Capture the cell that displays the provided text and extract its (x, y) central coordinate. 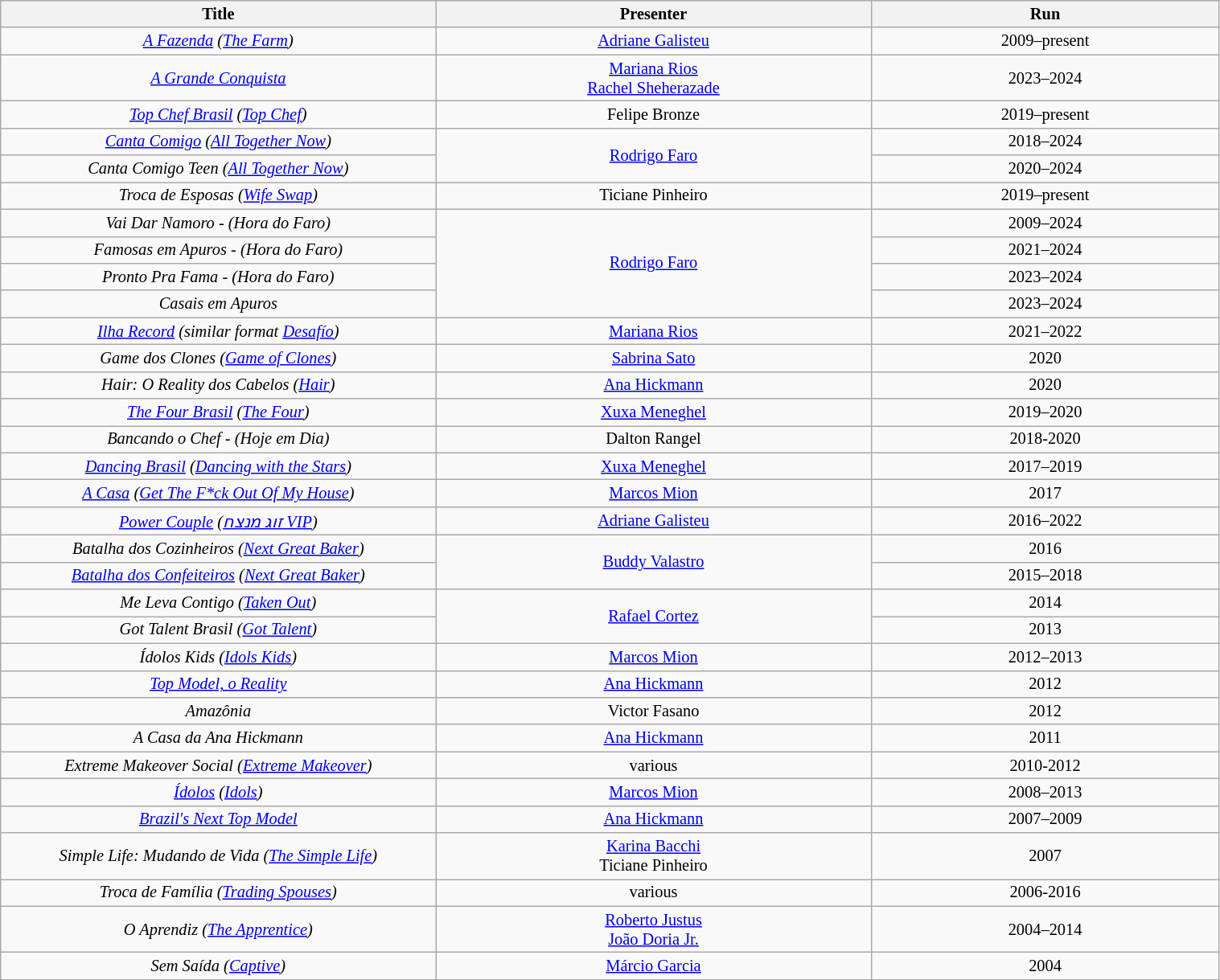
O Aprendiz (The Apprentice) (219, 929)
Batalha dos Cozinheiros (Next Great Baker) (219, 548)
The Four Brasil (The Four) (219, 412)
Pronto Pra Fama - (Hora do Faro) (219, 277)
A Casa da Ana Hickmann (219, 738)
2006-2016 (1045, 892)
Got Talent Brasil (Got Talent) (219, 629)
Power Couple (זוג מנצח VIP) (219, 521)
Ídolos Kids (Idols Kids) (219, 657)
2021–2022 (1045, 331)
Victor Fasano (653, 711)
Felipe Bronze (653, 114)
Dalton Rangel (653, 439)
2020–2024 (1045, 169)
2021–2024 (1045, 250)
2009–present (1045, 41)
2010-2012 (1045, 765)
Bancando o Chef - (Hoje em Dia) (219, 439)
A Casa (Get The F*ck Out Of My House) (219, 493)
Buddy Valastro (653, 561)
Dancing Brasil (Dancing with the Stars) (219, 466)
Run (1045, 14)
2004–2014 (1045, 929)
2011 (1045, 738)
Casais em Apuros (219, 304)
Canta Comigo Teen (All Together Now) (219, 169)
2018-2020 (1045, 439)
2009–2024 (1045, 223)
Karina Bacchi Ticiane Pinheiro (653, 856)
Ídolos (Idols) (219, 792)
2015–2018 (1045, 576)
2019–2020 (1045, 412)
Troca de Esposas (Wife Swap) (219, 195)
Brazil's Next Top Model (219, 819)
2012–2013 (1045, 657)
2007 (1045, 856)
2004 (1045, 966)
Top Model, o Reality (219, 684)
2018–2024 (1045, 141)
Sem Saída (Captive) (219, 966)
Ilha Record (similar format Desafío) (219, 331)
Ticiane Pinheiro (653, 195)
Me Leva Contigo (Taken Out) (219, 603)
Title (219, 14)
Canta Comigo (All Together Now) (219, 141)
Top Chef Brasil (Top Chef) (219, 114)
Márcio Garcia (653, 966)
2007–2009 (1045, 819)
Vai Dar Namoro - (Hora do Faro) (219, 223)
Mariana Rios (653, 331)
2014 (1045, 603)
Roberto Justus João Doria Jr. (653, 929)
Rafael Cortez (653, 616)
2017 (1045, 493)
A Grande Conquista (219, 78)
2016–2022 (1045, 521)
2017–2019 (1045, 466)
Extreme Makeover Social (Extreme Makeover) (219, 765)
Troca de Família (Trading Spouses) (219, 892)
Sabrina Sato (653, 358)
A Fazenda (The Farm) (219, 41)
Simple Life: Mudando de Vida (The Simple Life) (219, 856)
Game dos Clones (Game of Clones) (219, 358)
Hair: O Reality dos Cabelos (Hair) (219, 385)
2016 (1045, 548)
Presenter (653, 14)
Batalha dos Confeiteiros (Next Great Baker) (219, 576)
Amazônia (219, 711)
Mariana Rios Rachel Sheherazade (653, 78)
2008–2013 (1045, 792)
2013 (1045, 629)
Famosas em Apuros - (Hora do Faro) (219, 250)
